Pinpoint the cell where the given text exists, returning its [X, Y] midpoint coordinate. 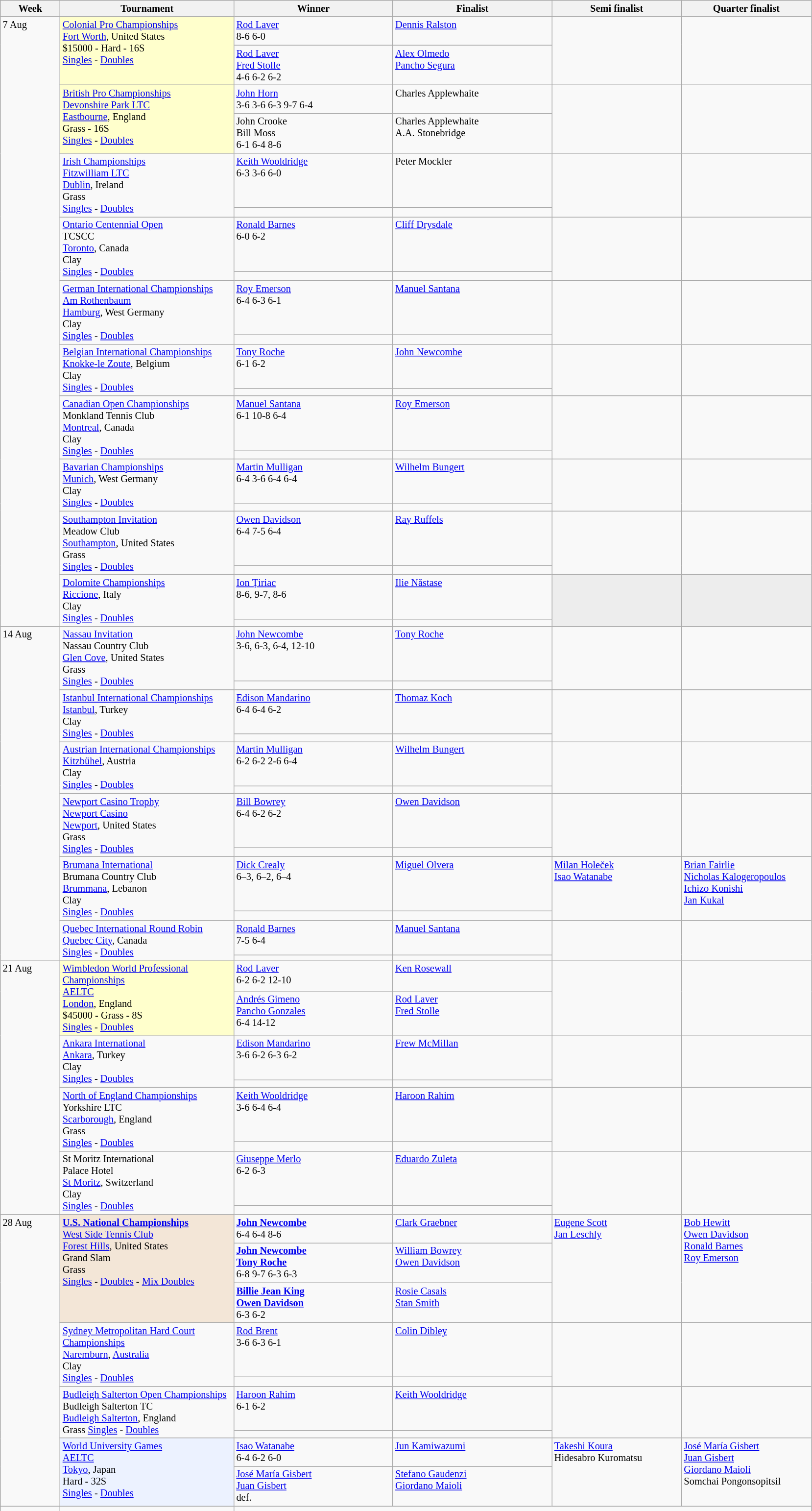
28 Aug [30, 1360]
Billie Jean King Owen Davidson6-3 6-2 [313, 1303]
Owen Davidson6-4 7-5 6-4 [313, 538]
Isao Watanabe6-4 6-2 6-0 [313, 1452]
Canadian Open ChampionshipsMonkland Tennis ClubMontreal, CanadaClaySingles - Doubles [147, 427]
St Moritz InternationalPalace HotelSt Moritz, SwitzerlandClaySingles - Doubles [147, 1183]
José María Gisbert Juan Gisbert Giordano Maioli Somchai Pongonsopitsil [746, 1472]
Quebec International Round RobinQuebec City, CanadaSingles - Doubles [147, 940]
Edison Mandarino6-4 6-4 6-2 [313, 712]
World University GamesAELTCTokyo, JapanHard - 32SSingles - Doubles [147, 1472]
John Newcombe Tony Roche6-8 9-7 6-3 6-3 [313, 1263]
Rod Laver Fred Stolle [472, 1013]
Sydney Metropolitan Hard Court ChampionshipsNaremburn, AustraliaClaySingles - Doubles [147, 1354]
Rod Laver Fred Stolle4-6 6-2 6-2 [313, 65]
Jun Kamiwazumi [472, 1452]
Edison Mandarino3-6 6-2 6-3 6-2 [313, 1057]
Roy Emerson [472, 422]
Brumana InternationalBrumana Country ClubBrummana, LebanonClaySingles - Doubles [147, 888]
German International ChampionshipsAm RothenbaumHamburg, West GermanyClaySingles - Doubles [147, 312]
Austrian International ChampionshipsKitzbühel, AustriaClaySingles - Doubles [147, 767]
Ronald Barnes7-5 6-4 [313, 937]
Week [30, 8]
Ray Ruffels [472, 538]
Alex Olmedo Pancho Segura [472, 65]
Manuel Santana6-1 10-8 6-4 [313, 422]
Wimbledon World Professional ChampionshipsAELTCLondon, England$45000 - Grass - 8SSingles - Doubles [147, 998]
Eugene Scott Jan Leschly [617, 1268]
Clark Graebner [472, 1228]
John Newcombe6-4 6-4 8-6 [313, 1228]
John Horn3-6 3-6 6-3 9-7 6-4 [313, 99]
Dennis Ralston [472, 31]
Dolomite ChampionshipsRiccione, ItalyClaySingles - Doubles [147, 600]
William Bowrey Owen Davidson [472, 1263]
Haroon Rahim [472, 1114]
Budleigh Salterton Open ChampionshipsBudleigh Salterton TCBudleigh Salterton, EnglandGrass Singles - Doubles [147, 1412]
Martin Mulligan6-4 3-6 6-4 6-4 [313, 481]
Frew McMillan [472, 1057]
Rod Laver6-2 6-2 12-10 [313, 976]
Charles Applewhaite [472, 99]
John Newcombe3-6, 6-3, 6-4, 12-10 [313, 654]
Takeshi Koura Hidesabro Kuromatsu [617, 1472]
Winner [313, 8]
José María Gisbert Juan Gisbertdef. [313, 1486]
Thomaz Koch [472, 712]
Ronald Barnes6-0 6-2 [313, 244]
Stefano Gaudenzi Giordano Maioli [472, 1486]
Rod Laver8-6 6-0 [313, 31]
Belgian International ChampionshipsKnokke-le Zoute, BelgiumClaySingles - Doubles [147, 370]
Haroon Rahim6-1 6-2 [313, 1408]
Newport Casino TrophyNewport CasinoNewport, United StatesGrassSingles - Doubles [147, 825]
John Crooke Bill Moss6-1 6-4 8-6 [313, 133]
Roy Emerson6-4 6-3 6-1 [313, 308]
Andrés Gimeno Pancho Gonzales6-4 14-12 [313, 1013]
Charles Applewhaite A.A. Stonebridge [472, 133]
Rosie Casals Stan Smith [472, 1303]
Ilie Năstase [472, 596]
Nassau InvitationNassau Country ClubGlen Cove, United StatesGrassSingles - Doubles [147, 658]
North of England ChampionshipsYorkshire LTCScarborough, EnglandGrassSingles - Doubles [147, 1119]
Owen Davidson [472, 820]
Peter Mockler [472, 180]
Keith Wooldridge6-3 3-6 6-0 [313, 180]
Miguel Olvera [472, 884]
Irish ChampionshipsFitzwilliam LTCDublin, IrelandGrassSingles - Doubles [147, 185]
Bill Bowrey6-4 6-2 6-2 [313, 820]
Istanbul International ChampionshipsIstanbul, TurkeyClaySingles - Doubles [147, 716]
Colonial Pro ChampionshipsFort Worth, United States$15000 - Hard - 16SSingles - Doubles [147, 51]
Ken Rosewall [472, 976]
British Pro ChampionshipsDevonshire Park LTCEastbourne, EnglandGrass - 16SSingles - Doubles [147, 119]
Ion Țiriac8-6, 9-7, 8-6 [313, 596]
Keith Wooldridge3-6 6-4 6-4 [313, 1114]
Tony Roche6-1 6-2 [313, 366]
Eduardo Zuleta [472, 1178]
Martin Mulligan6-2 6-2 2-6 6-4 [313, 763]
Brian Fairlie Nicholas Kalogeropoulos Ichizo Konishi Jan Kukal [746, 888]
Quarter finalist [746, 8]
Ankara InternationalAnkara, TurkeyClaySingles - Doubles [147, 1061]
Milan Holeček Isao Watanabe [617, 888]
Finalist [472, 8]
Tournament [147, 8]
Bavarian ChampionshipsMunich, West GermanyClaySingles - Doubles [147, 485]
Southampton InvitationMeadow ClubSouthampton, United StatesGrassSingles - Doubles [147, 543]
14 Aug [30, 793]
7 Aug [30, 321]
Semi finalist [617, 8]
Ontario Centennial OpenTCSCCToronto, CanadaClaySingles - Doubles [147, 248]
Keith Wooldridge [472, 1408]
Tony Roche [472, 654]
Dick Crealy6–3, 6–2, 6–4 [313, 884]
Cliff Drysdale [472, 244]
Bob Hewitt Owen Davidson Ronald Barnes Roy Emerson [746, 1268]
Giuseppe Merlo6-2 6-3 [313, 1178]
Rod Brent3-6 6-3 6-1 [313, 1349]
U.S. National Championships West Side Tennis ClubForest Hills, United StatesGrand SlamGrassSingles - Doubles - Mix Doubles [147, 1268]
21 Aug [30, 1088]
John Newcombe [472, 366]
Colin Dibley [472, 1349]
